Identify which cell holds the provided text, then report its (x, y) central coordinate. 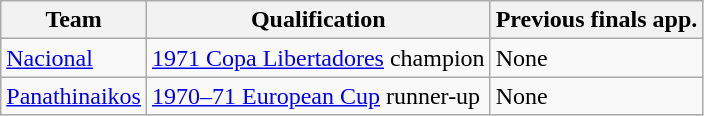
1971 Copa Libertadores champion (318, 58)
Team (74, 20)
Previous finals app. (596, 20)
Panathinaikos (74, 96)
Qualification (318, 20)
Nacional (74, 58)
1970–71 European Cup runner-up (318, 96)
